Identify which cell holds the provided text, then report its [x, y] central coordinate. 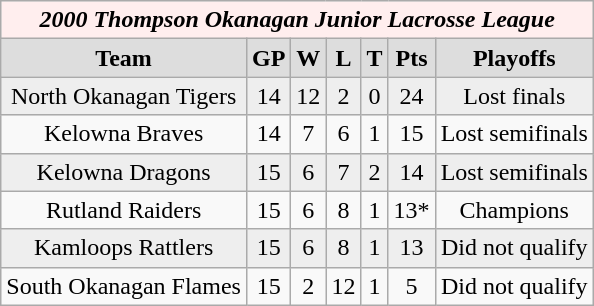
5 [412, 286]
Champions [514, 210]
0 [374, 96]
T [374, 58]
South Okanagan Flames [124, 286]
Kelowna Braves [124, 134]
GP [268, 58]
W [308, 58]
Team [124, 58]
13* [412, 210]
Pts [412, 58]
24 [412, 96]
North Okanagan Tigers [124, 96]
Playoffs [514, 58]
Rutland Raiders [124, 210]
Kelowna Dragons [124, 172]
Kamloops Rattlers [124, 248]
2000 Thompson Okanagan Junior Lacrosse League [298, 20]
L [344, 58]
Lost finals [514, 96]
13 [412, 248]
